Find where the given text appears and provide that cell's center as (x, y) coordinate. 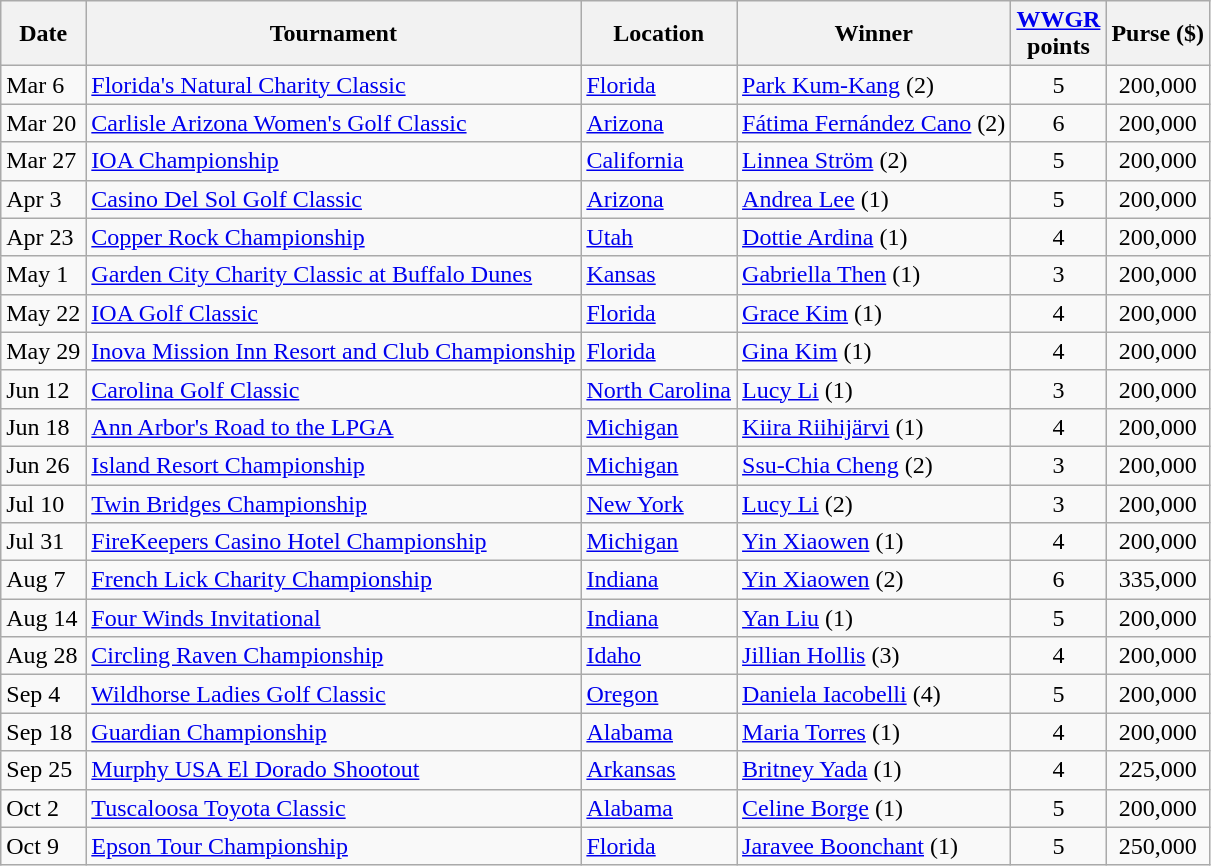
Jun 26 (44, 465)
Jun 18 (44, 427)
Carlisle Arizona Women's Golf Classic (334, 123)
Florida's Natural Charity Classic (334, 85)
Dottie Ardina (1) (874, 237)
New York (659, 503)
Jillian Hollis (3) (874, 656)
Oct 2 (44, 808)
Tournament (334, 34)
Idaho (659, 656)
Jul 10 (44, 503)
Circling Raven Championship (334, 656)
Carolina Golf Classic (334, 389)
225,000 (1158, 770)
Epson Tour Championship (334, 846)
Aug 28 (44, 656)
Aug 7 (44, 580)
California (659, 161)
WWGRpoints (1058, 34)
250,000 (1158, 846)
Celine Borge (1) (874, 808)
May 29 (44, 351)
Sep 25 (44, 770)
Aug 14 (44, 618)
Gina Kim (1) (874, 351)
Apr 23 (44, 237)
Four Winds Invitational (334, 618)
Wildhorse Ladies Golf Classic (334, 694)
Apr 3 (44, 199)
Location (659, 34)
Britney Yada (1) (874, 770)
North Carolina (659, 389)
Kansas (659, 275)
Grace Kim (1) (874, 313)
Ssu-Chia Cheng (2) (874, 465)
Purse ($) (1158, 34)
Yin Xiaowen (1) (874, 542)
Winner (874, 34)
Lucy Li (2) (874, 503)
Jul 31 (44, 542)
Oct 9 (44, 846)
Oregon (659, 694)
Ann Arbor's Road to the LPGA (334, 427)
Maria Torres (1) (874, 732)
Jaravee Boonchant (1) (874, 846)
Mar 6 (44, 85)
Sep 18 (44, 732)
Twin Bridges Championship (334, 503)
Mar 20 (44, 123)
Park Kum-Kang (2) (874, 85)
French Lick Charity Championship (334, 580)
Murphy USA El Dorado Shootout (334, 770)
Date (44, 34)
May 22 (44, 313)
Kiira Riihijärvi (1) (874, 427)
Guardian Championship (334, 732)
Garden City Charity Classic at Buffalo Dunes (334, 275)
IOA Championship (334, 161)
IOA Golf Classic (334, 313)
Tuscaloosa Toyota Classic (334, 808)
Lucy Li (1) (874, 389)
Linnea Ström (2) (874, 161)
FireKeepers Casino Hotel Championship (334, 542)
Mar 27 (44, 161)
Yan Liu (1) (874, 618)
Daniela Iacobelli (4) (874, 694)
335,000 (1158, 580)
Island Resort Championship (334, 465)
Sep 4 (44, 694)
Utah (659, 237)
Fátima Fernández Cano (2) (874, 123)
Casino Del Sol Golf Classic (334, 199)
Jun 12 (44, 389)
Arkansas (659, 770)
Gabriella Then (1) (874, 275)
Yin Xiaowen (2) (874, 580)
Copper Rock Championship (334, 237)
May 1 (44, 275)
Inova Mission Inn Resort and Club Championship (334, 351)
Andrea Lee (1) (874, 199)
